Extract the [x, y] coordinate from the center of the cell holding the provided text.  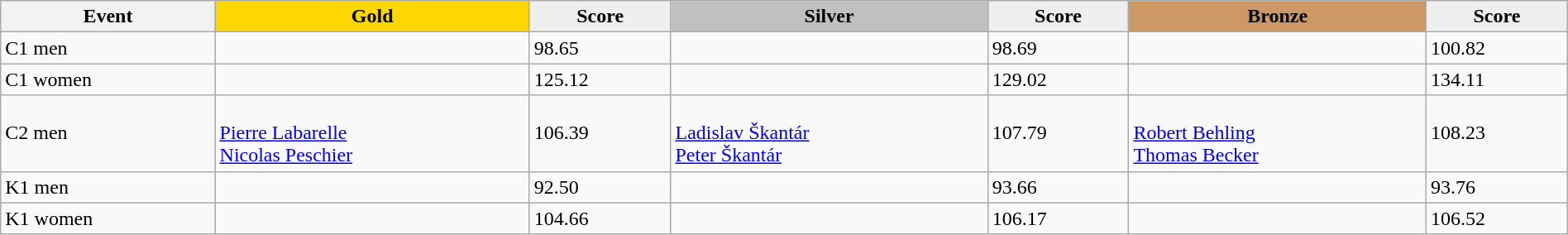
106.52 [1497, 218]
Event [108, 17]
98.69 [1059, 48]
K1 women [108, 218]
Bronze [1278, 17]
C2 men [108, 133]
C1 men [108, 48]
106.39 [600, 133]
Pierre LabarelleNicolas Peschier [372, 133]
129.02 [1059, 79]
134.11 [1497, 79]
93.76 [1497, 187]
C1 women [108, 79]
Silver [829, 17]
Gold [372, 17]
K1 men [108, 187]
Ladislav ŠkantárPeter Škantár [829, 133]
100.82 [1497, 48]
125.12 [600, 79]
104.66 [600, 218]
92.50 [600, 187]
98.65 [600, 48]
Robert BehlingThomas Becker [1278, 133]
108.23 [1497, 133]
93.66 [1059, 187]
106.17 [1059, 218]
107.79 [1059, 133]
